Find where the given text appears and provide that cell's center as (x, y) coordinate. 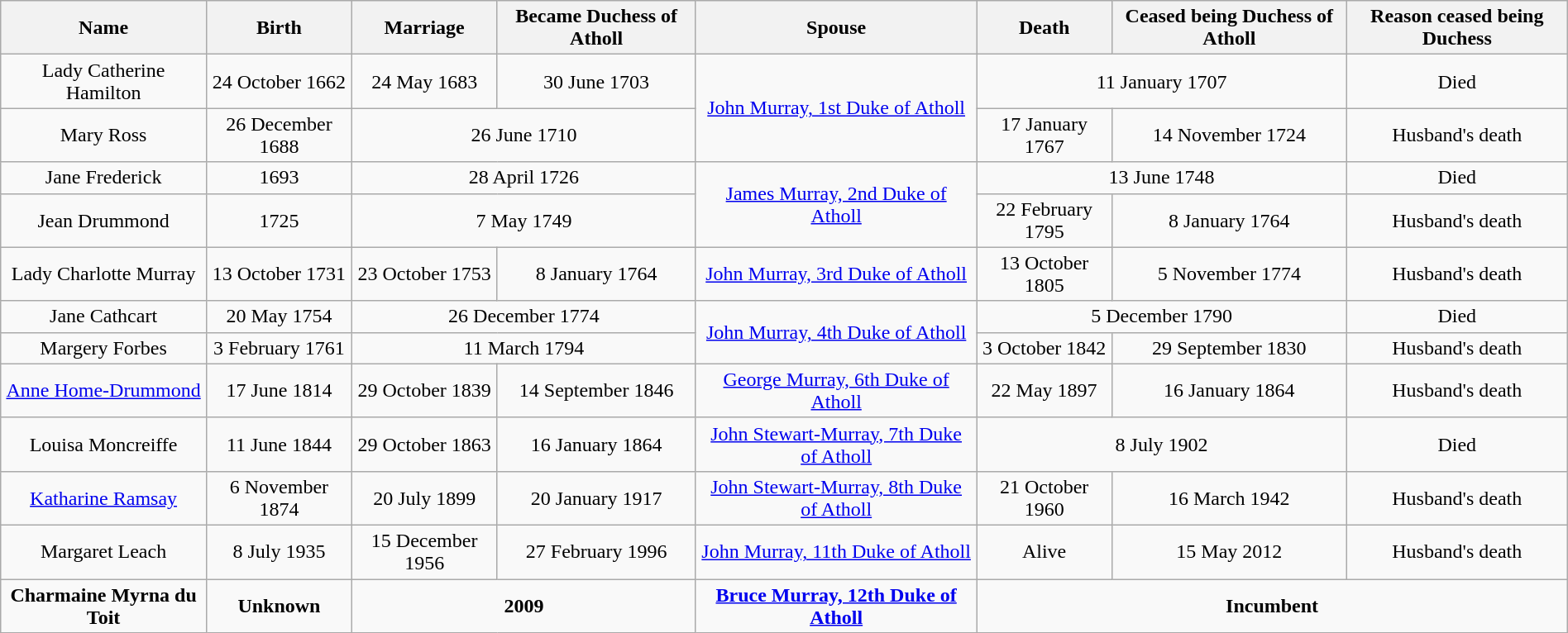
Unknown (279, 605)
26 December 1688 (279, 136)
15 December 1956 (423, 552)
13 October 1805 (1044, 274)
8 July 1935 (279, 552)
2009 (523, 605)
14 September 1846 (597, 390)
23 October 1753 (423, 274)
22 February 1795 (1044, 220)
Jane Frederick (104, 178)
21 October 1960 (1044, 497)
24 May 1683 (423, 81)
Became Duchess of Atholl (597, 28)
Margaret Leach (104, 552)
Mary Ross (104, 136)
Margery Forbes (104, 348)
Anne Home-Drummond (104, 390)
Ceased being Duchess of Atholl (1229, 28)
Charmaine Myrna du Toit (104, 605)
Bruce Murray, 12th Duke of Atholl (836, 605)
Jean Drummond (104, 220)
30 June 1703 (597, 81)
28 April 1726 (523, 178)
29 September 1830 (1229, 348)
17 June 1814 (279, 390)
15 May 2012 (1229, 552)
20 July 1899 (423, 497)
5 December 1790 (1161, 316)
Lady Charlotte Murray (104, 274)
John Murray, 3rd Duke of Atholl (836, 274)
13 June 1748 (1161, 178)
1693 (279, 178)
11 March 1794 (523, 348)
22 May 1897 (1044, 390)
13 October 1731 (279, 274)
26 December 1774 (523, 316)
Katharine Ramsay (104, 497)
1725 (279, 220)
John Stewart-Murray, 8th Duke of Atholl (836, 497)
3 October 1842 (1044, 348)
Reason ceased being Duchess (1457, 28)
14 November 1724 (1229, 136)
16 March 1942 (1229, 497)
John Stewart-Murray, 7th Duke of Atholl (836, 445)
17 January 1767 (1044, 136)
26 June 1710 (523, 136)
Death (1044, 28)
Spouse (836, 28)
6 November 1874 (279, 497)
20 May 1754 (279, 316)
3 February 1761 (279, 348)
11 June 1844 (279, 445)
7 May 1749 (523, 220)
Incumbent (1272, 605)
Name (104, 28)
27 February 1996 (597, 552)
8 July 1902 (1161, 445)
29 October 1863 (423, 445)
Louisa Moncreiffe (104, 445)
29 October 1839 (423, 390)
5 November 1774 (1229, 274)
Jane Cathcart (104, 316)
John Murray, 1st Duke of Atholl (836, 108)
Alive (1044, 552)
John Murray, 11th Duke of Atholl (836, 552)
George Murray, 6th Duke of Atholl (836, 390)
John Murray, 4th Duke of Atholl (836, 332)
24 October 1662 (279, 81)
Marriage (423, 28)
20 January 1917 (597, 497)
Birth (279, 28)
James Murray, 2nd Duke of Atholl (836, 205)
11 January 1707 (1161, 81)
Lady Catherine Hamilton (104, 81)
